Determine the [x, y] coordinate at the center of the cell enclosing the given text.  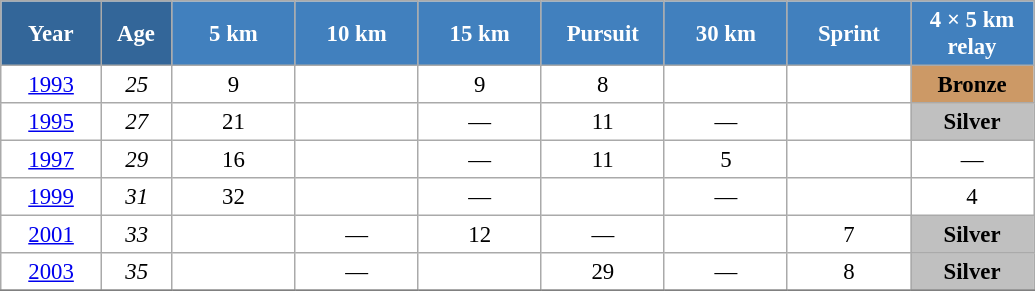
27 [136, 122]
25 [136, 85]
Year [52, 34]
Bronze [972, 85]
4 × 5 km relay [972, 34]
21 [234, 122]
33 [136, 235]
32 [234, 197]
1997 [52, 160]
15 km [480, 34]
29 [136, 160]
31 [136, 197]
30 km [726, 34]
1993 [52, 85]
Sprint [848, 34]
12 [480, 235]
5 km [234, 34]
2001 [52, 235]
1995 [52, 122]
10 km [356, 34]
7 [848, 235]
5 [726, 160]
Age [136, 34]
8 [602, 85]
4 [972, 197]
1999 [52, 197]
16 [234, 160]
Pursuit [602, 34]
